Find where the given text appears and provide that cell's center as [x, y] coordinate. 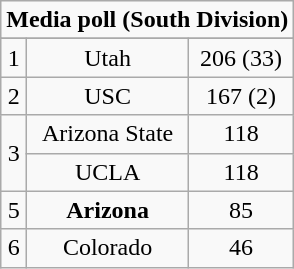
Media poll (South Division) [148, 20]
206 (33) [241, 58]
UCLA [108, 172]
Arizona State [108, 134]
46 [241, 248]
Colorado [108, 248]
3 [14, 153]
Arizona [108, 210]
5 [14, 210]
2 [14, 96]
1 [14, 58]
6 [14, 248]
167 (2) [241, 96]
85 [241, 210]
Utah [108, 58]
USC [108, 96]
